Determine the (x, y) coordinate at the center of the cell enclosing the given text.  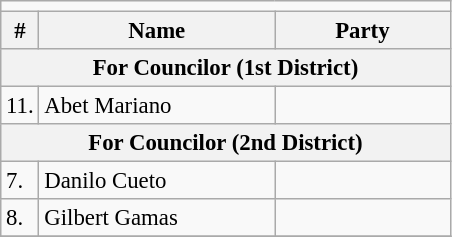
11. (20, 106)
For Councilor (2nd District) (226, 143)
7. (20, 181)
# (20, 31)
Party (363, 31)
Name (157, 31)
Danilo Cueto (157, 181)
Abet Mariano (157, 106)
For Councilor (1st District) (226, 68)
